For the text-containing cell, return its midpoint in [x, y] coordinate format. 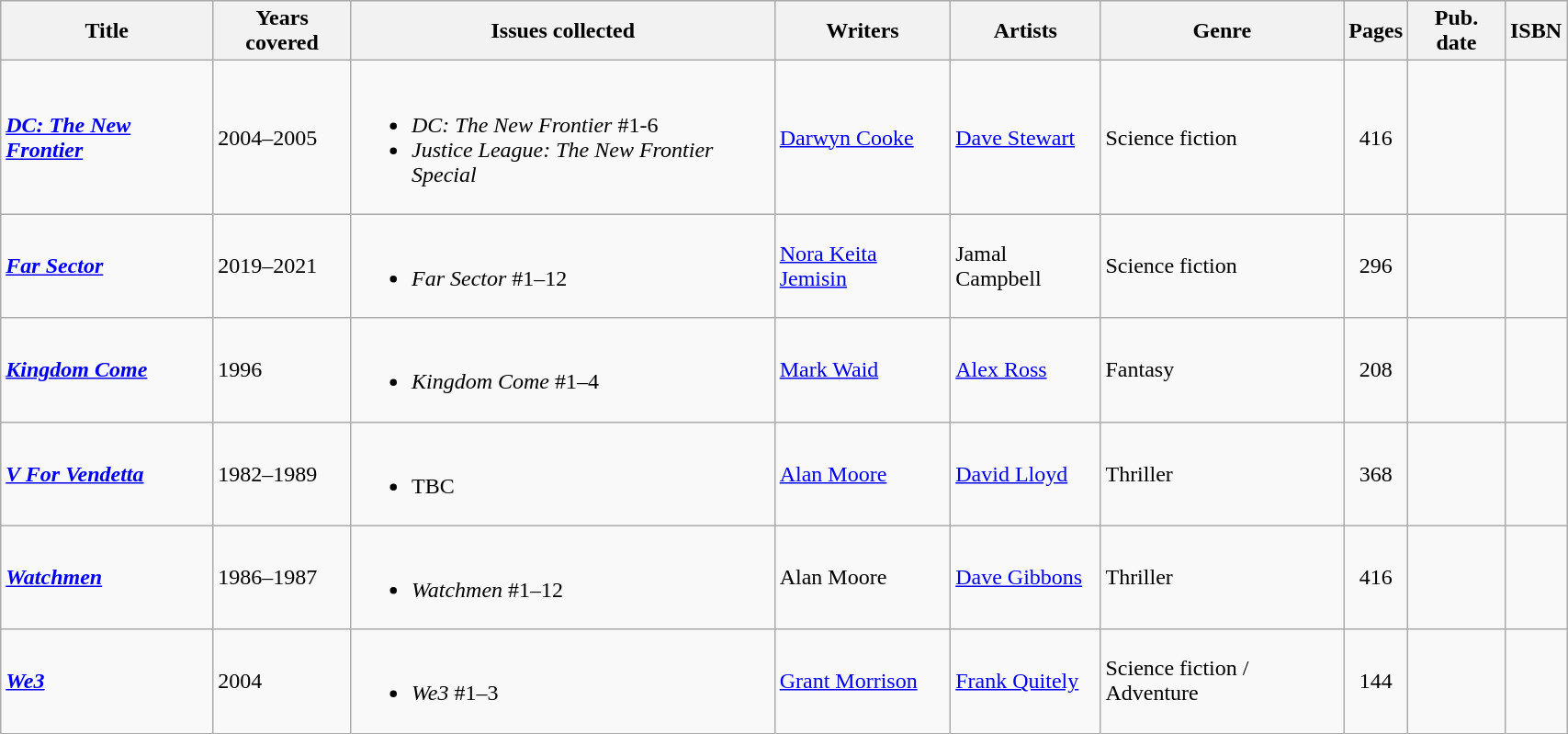
Far Sector [107, 266]
Alex Ross [1025, 369]
Jamal Campbell [1025, 266]
Kingdom Come [107, 369]
Genre [1222, 31]
V For Vendetta [107, 474]
1986–1987 [283, 577]
Pages [1376, 31]
208 [1376, 369]
Watchmen [107, 577]
Writers [863, 31]
TBC [562, 474]
Frank Quitely [1025, 682]
1982–1989 [283, 474]
David Lloyd [1025, 474]
Title [107, 31]
We3 #1–3 [562, 682]
Grant Morrison [863, 682]
We3 [107, 682]
DC: The New Frontier [107, 138]
Fantasy [1222, 369]
1996 [283, 369]
ISBN [1536, 31]
Years covered [283, 31]
Far Sector #1–12 [562, 266]
Issues collected [562, 31]
Darwyn Cooke [863, 138]
DC: The New Frontier #1-6Justice League: The New Frontier Special [562, 138]
144 [1376, 682]
2004–2005 [283, 138]
Nora Keita Jemisin [863, 266]
Kingdom Come #1–4 [562, 369]
Mark Waid [863, 369]
Pub. date [1457, 31]
Watchmen #1–12 [562, 577]
Science fiction / Adventure [1222, 682]
2004 [283, 682]
Dave Gibbons [1025, 577]
296 [1376, 266]
Dave Stewart [1025, 138]
368 [1376, 474]
2019–2021 [283, 266]
Artists [1025, 31]
